Output the [x, y] coordinate of the center of the cell containing the given text.  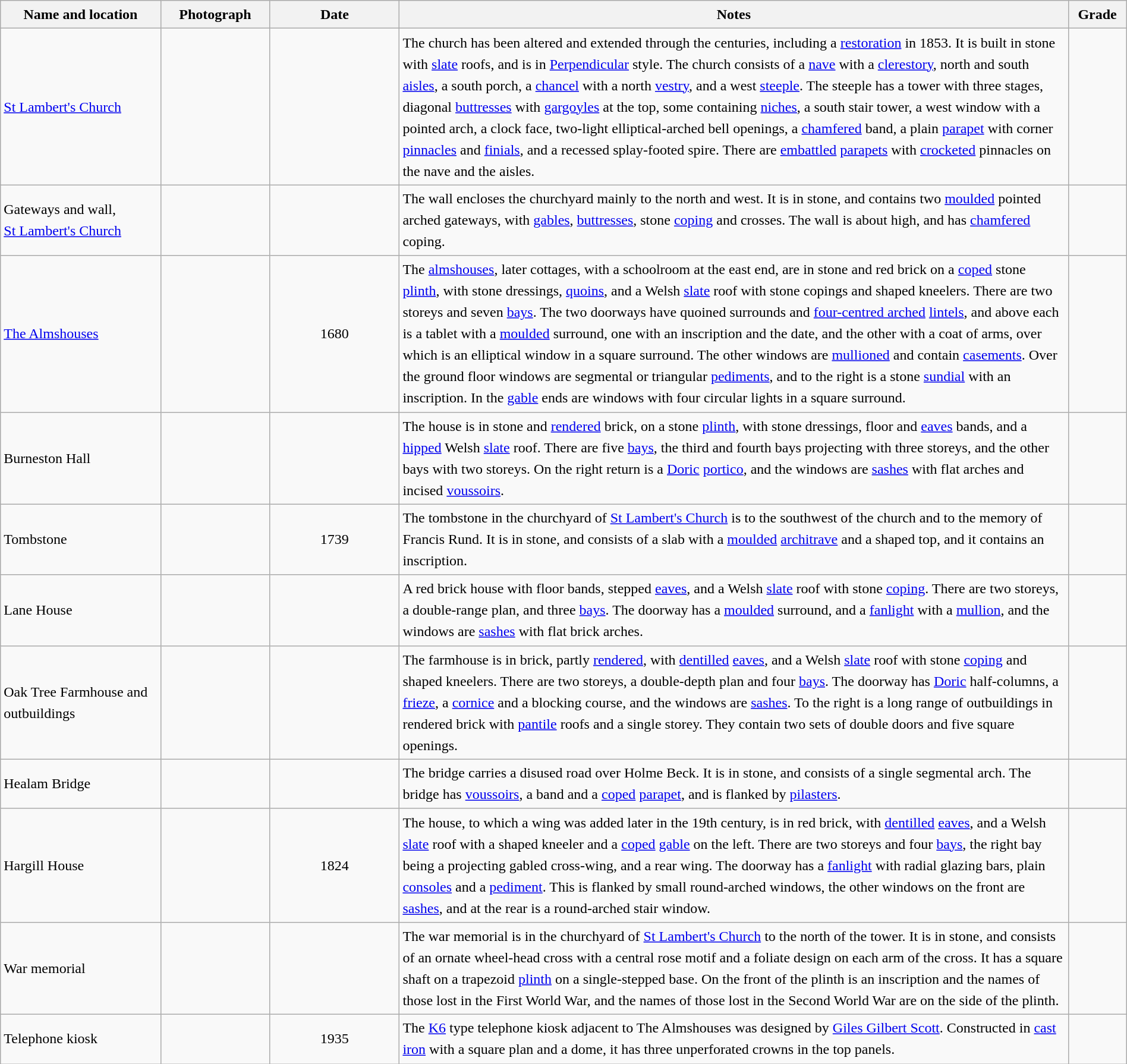
St Lambert's Church [81, 107]
Name and location [81, 14]
Oak Tree Farmhouse and outbuildings [81, 703]
Gateways and wall,St Lambert's Church [81, 220]
Photograph [215, 14]
1739 [335, 540]
Healam Bridge [81, 783]
Telephone kiosk [81, 1039]
The Almshouses [81, 334]
1824 [335, 865]
1935 [335, 1039]
Burneston Hall [81, 458]
Grade [1097, 14]
Hargill House [81, 865]
Date [335, 14]
War memorial [81, 968]
Lane House [81, 610]
Tombstone [81, 540]
Notes [734, 14]
1680 [335, 334]
